Return the (X, Y) coordinate for the center point of the cell that contains the specified text.  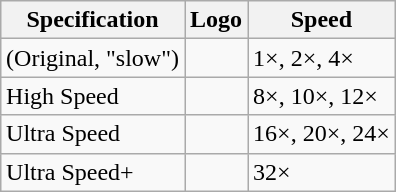
8×, 10×, 12× (322, 96)
(Original, "slow") (93, 58)
16×, 20×, 24× (322, 134)
Speed (322, 20)
32× (322, 172)
Logo (216, 20)
High Speed (93, 96)
Specification (93, 20)
Ultra Speed+ (93, 172)
Ultra Speed (93, 134)
1×, 2×, 4× (322, 58)
